From the cell containing the given text, extract its center point as [x, y] coordinate. 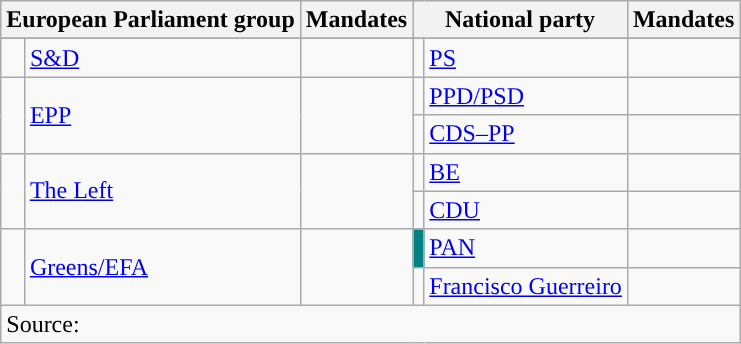
European Parliament group [151, 20]
BE [526, 172]
Francisco Guerreiro [526, 286]
PS [526, 58]
S&D [162, 58]
CDU [526, 210]
CDS–PP [526, 134]
EPP [162, 115]
The Left [162, 191]
Greens/EFA [162, 267]
PPD/PSD [526, 96]
PAN [526, 248]
National party [520, 20]
Source: [370, 324]
